Provide the (X, Y) coordinate of the cell's center where the given text is located.  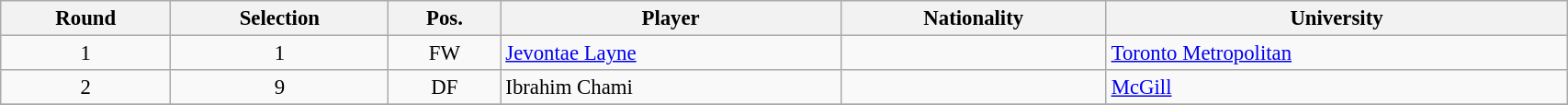
FW (445, 53)
McGill (1336, 87)
University (1336, 18)
Ibrahim Chami (671, 87)
Player (671, 18)
Nationality (974, 18)
DF (445, 87)
Pos. (445, 18)
Round (86, 18)
2 (86, 87)
Toronto Metropolitan (1336, 53)
Selection (279, 18)
9 (279, 87)
Jevontae Layne (671, 53)
